For the text-containing cell, return its midpoint in (x, y) coordinate format. 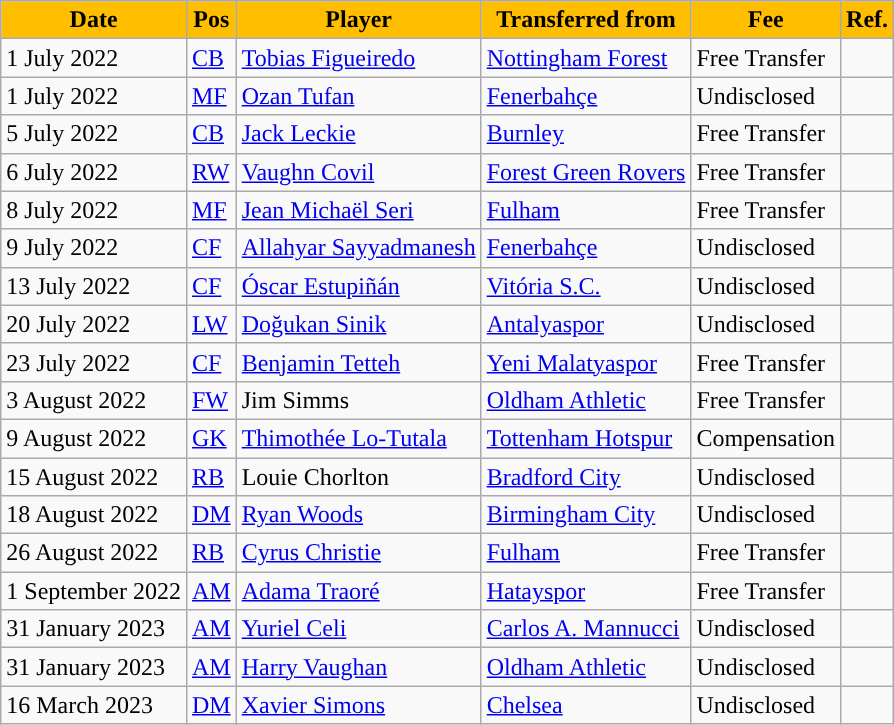
Vaughn Covil (358, 172)
Allahyar Sayyadmanesh (358, 248)
Doğukan Sinik (358, 324)
Jack Leckie (358, 134)
Nottingham Forest (586, 58)
5 July 2022 (94, 134)
Tottenham Hotspur (586, 438)
Compensation (766, 438)
9 August 2022 (94, 438)
Date (94, 20)
Adama Traoré (358, 591)
Burnley (586, 134)
Thimothée Lo-Tutala (358, 438)
Jim Simms (358, 400)
Hatayspor (586, 591)
3 August 2022 (94, 400)
Louie Chorlton (358, 477)
20 July 2022 (94, 324)
Forest Green Rovers (586, 172)
Benjamin Tetteh (358, 362)
Yeni Malatyaspor (586, 362)
Jean Michaël Seri (358, 210)
Pos (211, 20)
15 August 2022 (94, 477)
6 July 2022 (94, 172)
9 July 2022 (94, 248)
Antalyaspor (586, 324)
Ref. (868, 20)
RW (211, 172)
26 August 2022 (94, 553)
Fee (766, 20)
LW (211, 324)
Vitória S.C. (586, 286)
Óscar Estupiñán (358, 286)
GK (211, 438)
Birmingham City (586, 515)
Transferred from (586, 20)
Xavier Simons (358, 705)
1 September 2022 (94, 591)
Chelsea (586, 705)
Ozan Tufan (358, 96)
13 July 2022 (94, 286)
Player (358, 20)
Tobias Figueiredo (358, 58)
8 July 2022 (94, 210)
Ryan Woods (358, 515)
FW (211, 400)
Cyrus Christie (358, 553)
Yuriel Celi (358, 629)
Harry Vaughan (358, 667)
18 August 2022 (94, 515)
16 March 2023 (94, 705)
Bradford City (586, 477)
23 July 2022 (94, 362)
Carlos A. Mannucci (586, 629)
